Output the (x, y) coordinate of the center of the cell containing the given text.  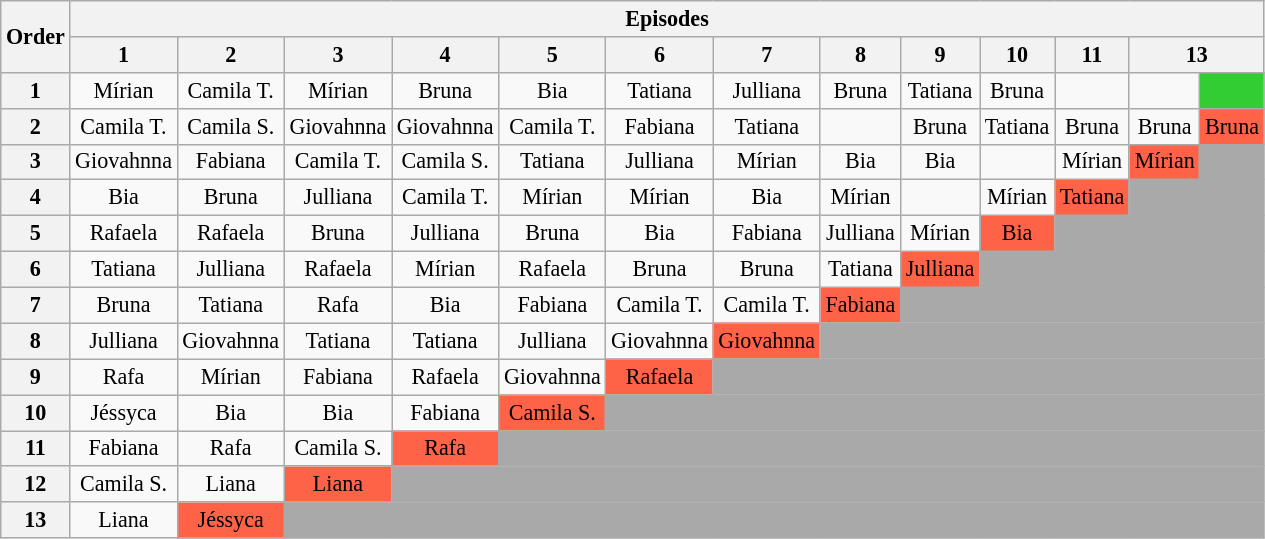
12 (36, 484)
Order (36, 36)
Episodes (667, 18)
